Identify which cell holds the provided text, then report its (X, Y) central coordinate. 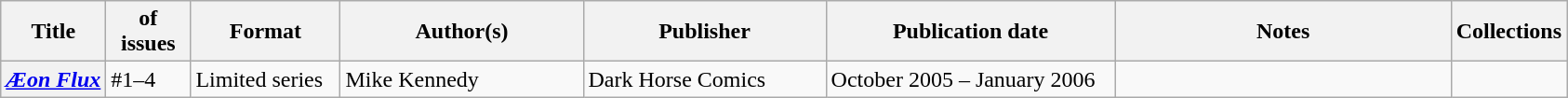
Limited series (266, 79)
Dark Horse Comics (705, 79)
Author(s) (461, 32)
Format (266, 32)
Publisher (705, 32)
of issues (149, 32)
Title (54, 32)
Notes (1283, 32)
Collections (1508, 32)
#1–4 (149, 79)
October 2005 – January 2006 (971, 79)
Æon Flux (54, 79)
Mike Kennedy (461, 79)
Publication date (971, 32)
